Find where the given text appears and provide that cell's center as (x, y) coordinate. 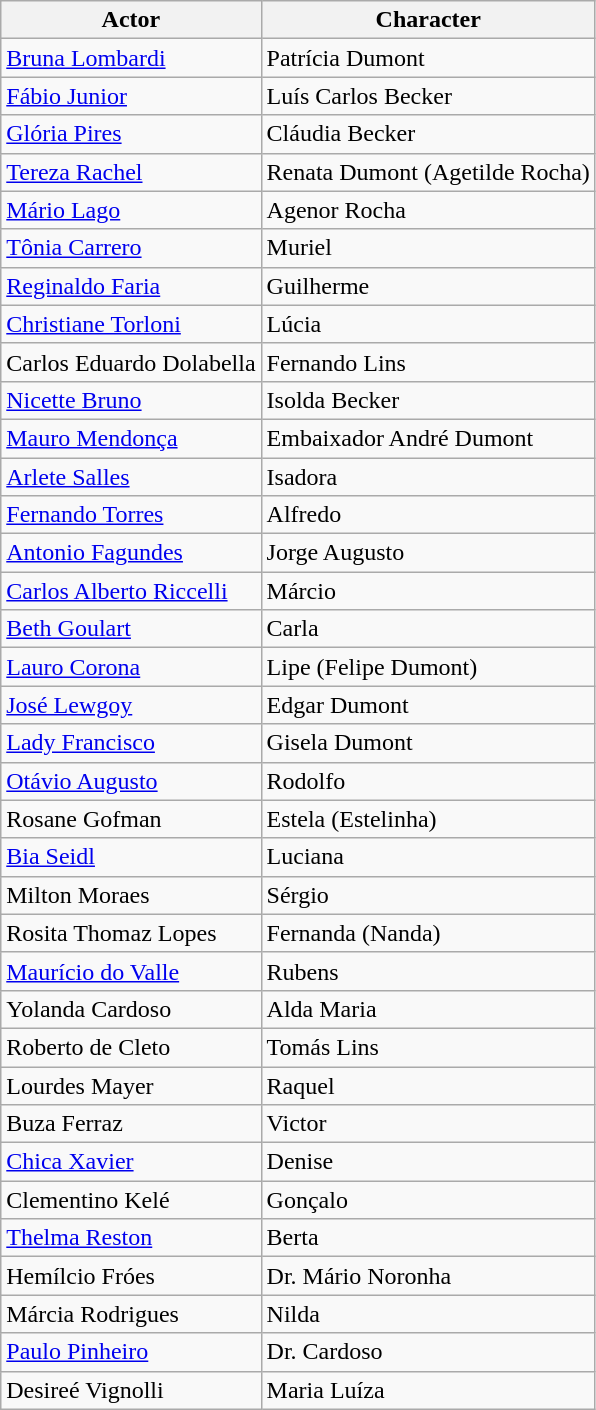
Hemílcio Fróes (131, 1276)
Agenor Rocha (428, 210)
Yolanda Cardoso (131, 1009)
Raquel (428, 1085)
Alfredo (428, 515)
Guilherme (428, 286)
Fernanda (Nanda) (428, 933)
Antonio Fagundes (131, 553)
Tônia Carrero (131, 248)
Gonçalo (428, 1200)
Berta (428, 1238)
Denise (428, 1162)
Rosita Thomaz Lopes (131, 933)
Muriel (428, 248)
Roberto de Cleto (131, 1047)
Buza Ferraz (131, 1124)
Milton Moraes (131, 895)
Chica Xavier (131, 1162)
Paulo Pinheiro (131, 1352)
Isolda Becker (428, 400)
Jorge Augusto (428, 553)
Maurício do Valle (131, 971)
Rosane Gofman (131, 819)
Carlos Eduardo Dolabella (131, 362)
Lauro Corona (131, 667)
Nicette Bruno (131, 400)
Patrícia Dumont (428, 58)
Luís Carlos Becker (428, 96)
Otávio Augusto (131, 781)
Cláudia Becker (428, 134)
Thelma Reston (131, 1238)
Christiane Torloni (131, 324)
Arlete Salles (131, 477)
Lourdes Mayer (131, 1085)
Mário Lago (131, 210)
Reginaldo Faria (131, 286)
Clementino Kelé (131, 1200)
Actor (131, 20)
Estela (Estelinha) (428, 819)
Tomás Lins (428, 1047)
Lipe (Felipe Dumont) (428, 667)
Embaixador André Dumont (428, 438)
Lady Francisco (131, 743)
Alda Maria (428, 1009)
Mauro Mendonça (131, 438)
Fernando Torres (131, 515)
Edgar Dumont (428, 705)
Luciana (428, 857)
Dr. Mário Noronha (428, 1276)
Rubens (428, 971)
Gisela Dumont (428, 743)
Rodolfo (428, 781)
Bruna Lombardi (131, 58)
Márcia Rodrigues (131, 1314)
Sérgio (428, 895)
Renata Dumont (Agetilde Rocha) (428, 172)
Nilda (428, 1314)
Fernando Lins (428, 362)
Glória Pires (131, 134)
Beth Goulart (131, 629)
Desireé Vignolli (131, 1390)
Dr. Cardoso (428, 1352)
Márcio (428, 591)
Maria Luíza (428, 1390)
Bia Seidl (131, 857)
Fábio Junior (131, 96)
Character (428, 20)
Carlos Alberto Riccelli (131, 591)
Isadora (428, 477)
Carla (428, 629)
Tereza Rachel (131, 172)
Victor (428, 1124)
Lúcia (428, 324)
José Lewgoy (131, 705)
